Pinpoint the cell where the given text exists, returning its (x, y) midpoint coordinate. 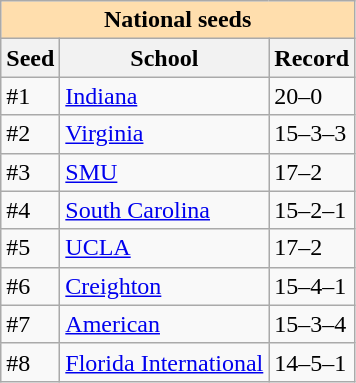
UCLA (164, 248)
#6 (30, 286)
Creighton (164, 286)
#3 (30, 172)
15–4–1 (312, 286)
#5 (30, 248)
South Carolina (164, 210)
American (164, 324)
Virginia (164, 134)
#7 (30, 324)
#8 (30, 362)
#1 (30, 96)
15–2–1 (312, 210)
14–5–1 (312, 362)
SMU (164, 172)
15–3–4 (312, 324)
Florida International (164, 362)
15–3–3 (312, 134)
#4 (30, 210)
National seeds (178, 20)
#2 (30, 134)
School (164, 58)
Indiana (164, 96)
Seed (30, 58)
20–0 (312, 96)
Record (312, 58)
